Return the [x, y] coordinate for the center point of the cell that contains the specified text.  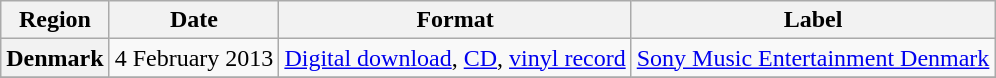
Denmark [55, 58]
Region [55, 20]
Date [194, 20]
Sony Music Entertainment Denmark [813, 58]
4 February 2013 [194, 58]
Digital download, CD, vinyl record [455, 58]
Label [813, 20]
Format [455, 20]
